Scan for the cell matching the given text and deliver its (x, y) coordinate at center. 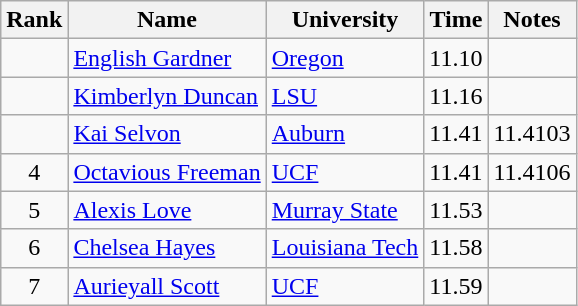
University (345, 20)
7 (34, 286)
11.4106 (532, 172)
Octavious Freeman (167, 172)
Auburn (345, 134)
11.59 (456, 286)
Name (167, 20)
Notes (532, 20)
Chelsea Hayes (167, 248)
Rank (34, 20)
11.53 (456, 210)
11.10 (456, 58)
Murray State (345, 210)
Kimberlyn Duncan (167, 96)
LSU (345, 96)
Alexis Love (167, 210)
English Gardner (167, 58)
11.4103 (532, 134)
Louisiana Tech (345, 248)
Oregon (345, 58)
Time (456, 20)
4 (34, 172)
6 (34, 248)
11.16 (456, 96)
5 (34, 210)
Aurieyall Scott (167, 286)
11.58 (456, 248)
Kai Selvon (167, 134)
